Return [X, Y] of the center of cell containing provided text 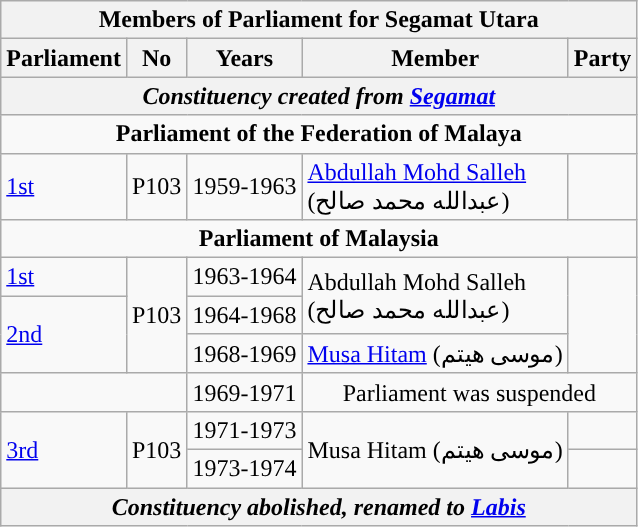
Parliament [64, 58]
Parliament was suspended [470, 392]
1964-1968 [244, 315]
Member [435, 58]
No [156, 58]
Parliament of the Federation of Malaya [319, 134]
Years [244, 58]
Parliament of Malaysia [319, 239]
1968-1969 [244, 354]
Party [602, 58]
Constituency created from Segamat [319, 96]
1973-1974 [244, 468]
1971-1973 [244, 430]
2nd [64, 335]
Members of Parliament for Segamat Utara [319, 20]
1963-1964 [244, 277]
1959-1963 [244, 186]
1969-1971 [244, 392]
Constituency abolished, renamed to Labis [319, 507]
3rd [64, 449]
